Scan for the cell matching the given text and deliver its [X, Y] coordinate at center. 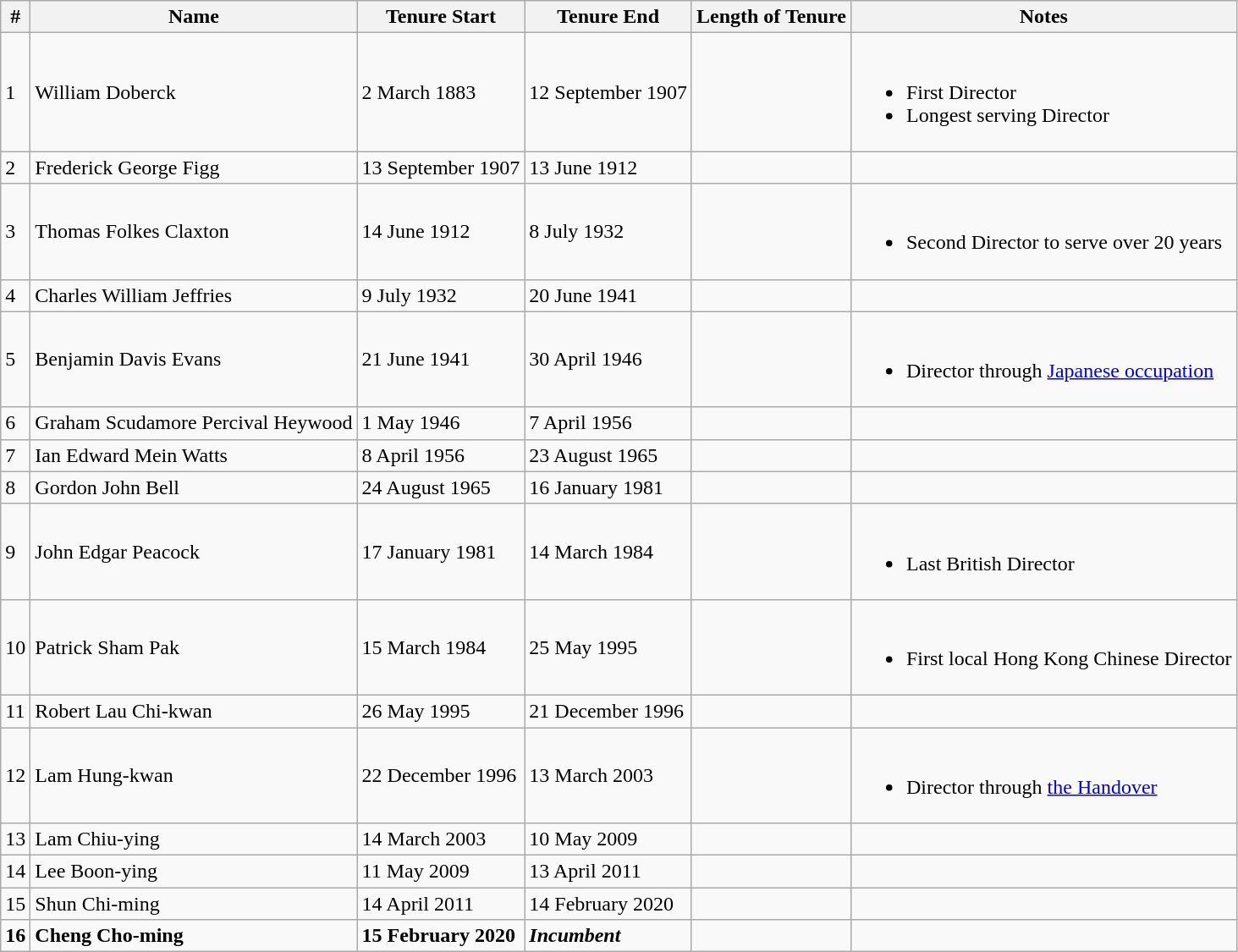
13 March 2003 [608, 775]
14 [15, 872]
Frederick George Figg [194, 168]
10 [15, 647]
3 [15, 232]
Notes [1043, 17]
14 March 2003 [441, 839]
13 April 2011 [608, 872]
Director through Japanese occupation [1043, 359]
7 April 1956 [608, 423]
4 [15, 295]
25 May 1995 [608, 647]
26 May 1995 [441, 711]
14 February 2020 [608, 904]
Lam Hung-kwan [194, 775]
First DirectorLongest serving Director [1043, 92]
2 [15, 168]
13 [15, 839]
5 [15, 359]
Lam Chiu-ying [194, 839]
13 September 1907 [441, 168]
Ian Edward Mein Watts [194, 455]
Lee Boon-ying [194, 872]
9 [15, 552]
Graham Scudamore Percival Heywood [194, 423]
10 May 2009 [608, 839]
Thomas Folkes Claxton [194, 232]
23 August 1965 [608, 455]
14 June 1912 [441, 232]
William Doberck [194, 92]
21 June 1941 [441, 359]
15 March 1984 [441, 647]
Incumbent [608, 936]
Robert Lau Chi-kwan [194, 711]
12 [15, 775]
22 December 1996 [441, 775]
21 December 1996 [608, 711]
Length of Tenure [771, 17]
17 January 1981 [441, 552]
20 June 1941 [608, 295]
Shun Chi-ming [194, 904]
Gordon John Bell [194, 487]
14 April 2011 [441, 904]
12 September 1907 [608, 92]
6 [15, 423]
14 March 1984 [608, 552]
Tenure End [608, 17]
7 [15, 455]
9 July 1932 [441, 295]
15 February 2020 [441, 936]
16 [15, 936]
Tenure Start [441, 17]
30 April 1946 [608, 359]
11 May 2009 [441, 872]
Director through the Handover [1043, 775]
8 [15, 487]
Last British Director [1043, 552]
15 [15, 904]
Second Director to serve over 20 years [1043, 232]
11 [15, 711]
Cheng Cho-ming [194, 936]
First local Hong Kong Chinese Director [1043, 647]
8 April 1956 [441, 455]
John Edgar Peacock [194, 552]
2 March 1883 [441, 92]
Name [194, 17]
13 June 1912 [608, 168]
16 January 1981 [608, 487]
Charles William Jeffries [194, 295]
Benjamin Davis Evans [194, 359]
Patrick Sham Pak [194, 647]
8 July 1932 [608, 232]
24 August 1965 [441, 487]
# [15, 17]
1 [15, 92]
1 May 1946 [441, 423]
